Search for the cell housing the specified text and yield its (x, y) center coordinate. 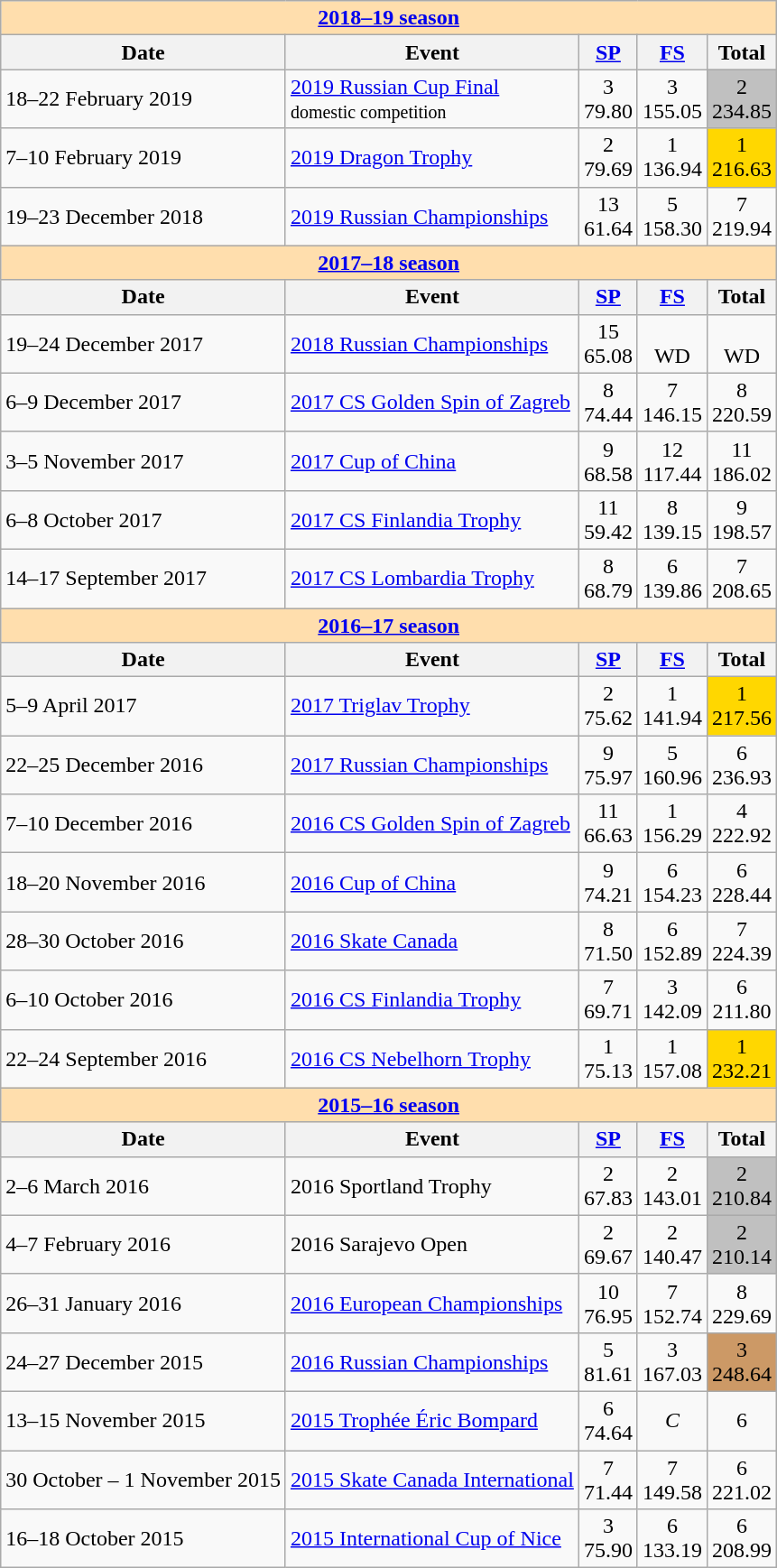
6 211.80 (742, 1000)
6–8 October 2017 (143, 520)
11 59.42 (608, 520)
2016 CS Nebelhorn Trophy (431, 1058)
5 158.30 (671, 217)
4–7 February 2016 (143, 1244)
5 81.61 (608, 1361)
2–6 March 2016 (143, 1186)
30 October – 1 November 2015 (143, 1479)
8 71.50 (608, 941)
2017 CS Lombardia Trophy (431, 578)
1 141.94 (671, 706)
2 210.14 (742, 1244)
26–31 January 2016 (143, 1304)
3 142.09 (671, 1000)
6 (742, 1421)
2015 International Cup of Nice (431, 1538)
6 236.93 (742, 765)
6–10 October 2016 (143, 1000)
6 221.02 (742, 1479)
1 232.21 (742, 1058)
14–17 September 2017 (143, 578)
2016 Skate Canada (431, 941)
2016 European Championships (431, 1304)
24–27 December 2015 (143, 1361)
2016 Cup of China (431, 883)
2 69.67 (608, 1244)
10 76.95 (608, 1304)
3 248.64 (742, 1361)
6 208.99 (742, 1538)
6 154.23 (671, 883)
7–10 February 2019 (143, 157)
2 234.85 (742, 99)
19–23 December 2018 (143, 217)
8 229.69 (742, 1304)
7–10 December 2016 (143, 823)
7 69.71 (608, 1000)
1 217.56 (742, 706)
3 167.03 (671, 1361)
2 75.62 (608, 706)
18–20 November 2016 (143, 883)
15 65.08 (608, 343)
1 75.13 (608, 1058)
11 66.63 (608, 823)
28–30 October 2016 (143, 941)
2017 Russian Championships (431, 765)
2019 Russian Championships (431, 217)
9 198.57 (742, 520)
3 75.90 (608, 1538)
18–22 February 2019 (143, 99)
2018 Russian Championships (431, 343)
7 149.58 (671, 1479)
7 219.94 (742, 217)
2 79.69 (608, 157)
1 156.29 (671, 823)
6 139.86 (671, 578)
7 224.39 (742, 941)
8 74.44 (608, 403)
7 208.65 (742, 578)
2016 Sarajevo Open (431, 1244)
9 74.21 (608, 883)
2 140.47 (671, 1244)
2015 Trophée Éric Bompard (431, 1421)
4 222.92 (742, 823)
12 117.44 (671, 460)
16–18 October 2015 (143, 1538)
9 68.58 (608, 460)
8 139.15 (671, 520)
1 157.08 (671, 1058)
2016 Russian Championships (431, 1361)
2016 Sportland Trophy (431, 1186)
2016 CS Finlandia Trophy (431, 1000)
2019 Dragon Trophy (431, 157)
1 216.63 (742, 157)
13 61.64 (608, 217)
7 71.44 (608, 1479)
2017 CS Golden Spin of Zagreb (431, 403)
8 220.59 (742, 403)
2017–18 season (389, 263)
6 152.89 (671, 941)
6 74.64 (608, 1421)
2019 Russian Cup Final domestic competition (431, 99)
5–9 April 2017 (143, 706)
6–9 December 2017 (143, 403)
19–24 December 2017 (143, 343)
2 210.84 (742, 1186)
2015 Skate Canada International (431, 1479)
22–25 December 2016 (143, 765)
6 133.19 (671, 1538)
5 160.96 (671, 765)
1 136.94 (671, 157)
3 155.05 (671, 99)
C (671, 1421)
11 186.02 (742, 460)
13–15 November 2015 (143, 1421)
7 146.15 (671, 403)
2016–17 season (389, 626)
2018–19 season (389, 18)
8 68.79 (608, 578)
2017 Triglav Trophy (431, 706)
2016 CS Golden Spin of Zagreb (431, 823)
7 152.74 (671, 1304)
3 79.80 (608, 99)
9 75.97 (608, 765)
2 67.83 (608, 1186)
6 228.44 (742, 883)
2017 CS Finlandia Trophy (431, 520)
22–24 September 2016 (143, 1058)
2 143.01 (671, 1186)
2015–16 season (389, 1105)
3–5 November 2017 (143, 460)
2017 Cup of China (431, 460)
